Determine the (x, y) coordinate at the center of the cell enclosing the given text.  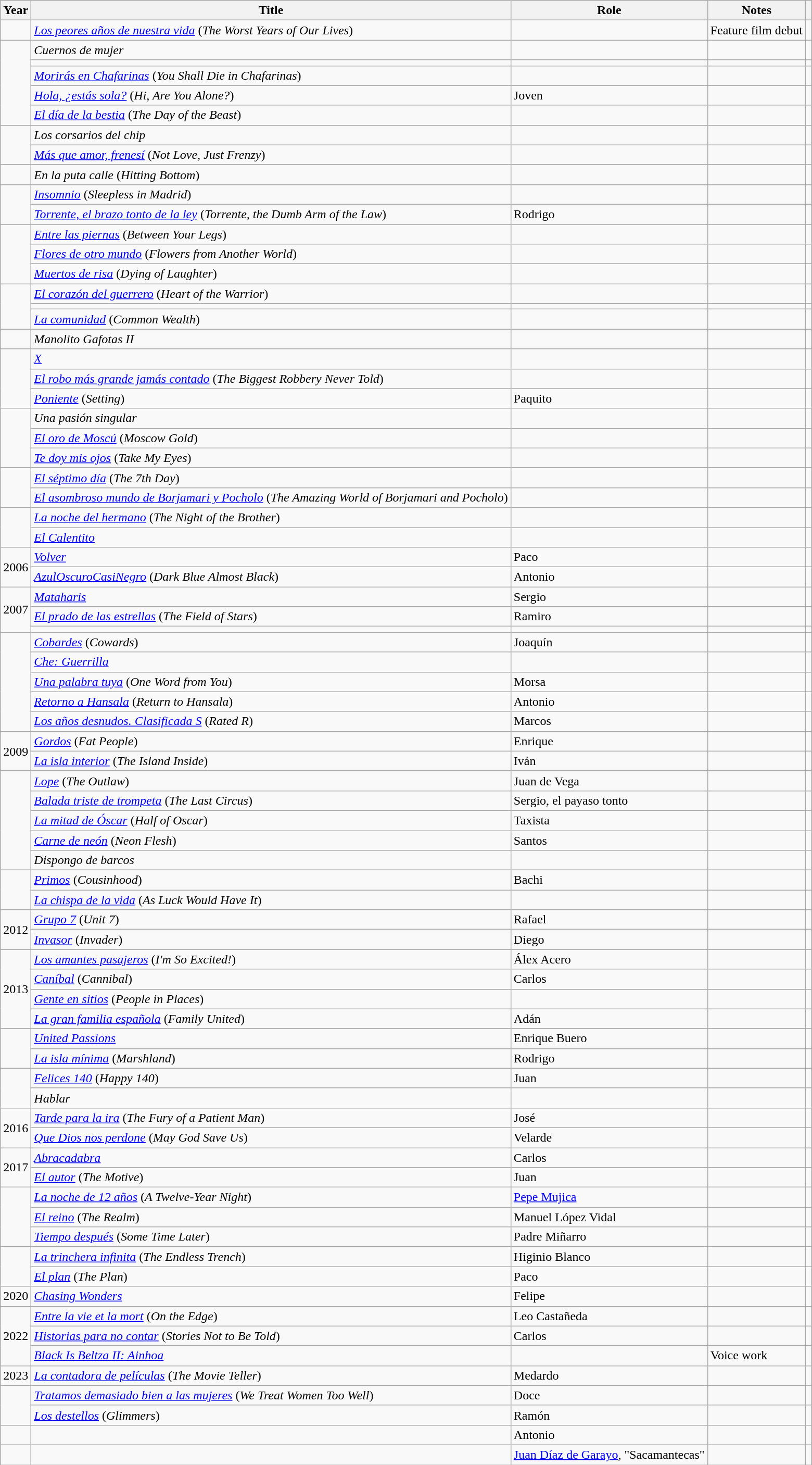
El séptimo día (The 7th Day) (271, 478)
Sergio, el payaso tonto (609, 800)
Torrente, el brazo tonto de la ley (Torrente, the Dumb Arm of the Law) (271, 214)
La isla interior (The Island Inside) (271, 761)
Entre las piernas (Between Your Legs) (271, 234)
Hola, ¿estás sola? (Hi, Are You Alone?) (271, 95)
Notes (756, 10)
El Calentito (271, 537)
United Passions (271, 1038)
Historias para no contar (Stories Not to Be Told) (271, 1336)
Los destellos (Glimmers) (271, 1415)
Padre Miñarro (609, 1237)
La gran familia española (Family United) (271, 1019)
Medardo (609, 1375)
Una pasión singular (271, 418)
La mitad de Óscar (Half of Oscar) (271, 820)
Te doy mis ojos (Take My Eyes) (271, 458)
La trinchera infinita (The Endless Trench) (271, 1257)
2013 (16, 989)
Cuernos de mujer (271, 50)
2012 (16, 930)
Carne de neón (Neon Flesh) (271, 840)
Role (609, 10)
Ramiro (609, 617)
Felipe (609, 1296)
Los amantes pasajeros (I'm So Excited!) (271, 959)
Voice work (756, 1356)
Tiempo después (Some Time Later) (271, 1237)
Entre la vie et la mort (On the Edge) (271, 1316)
El reino (The Realm) (271, 1217)
José (609, 1118)
Year (16, 10)
La chispa de la vida (As Luck Would Have It) (271, 900)
Los corsarios del chip (271, 135)
Lope (The Outlaw) (271, 781)
Title (271, 10)
Que Dios nos perdone (May God Save Us) (271, 1137)
Juan de Vega (609, 781)
Abracadabra (271, 1158)
Felices 140 (Happy 140) (271, 1078)
El día de la bestia (The Day of the Beast) (271, 115)
Iván (609, 761)
Joven (609, 95)
La noche del hermano (The Night of the Brother) (271, 517)
Diego (609, 940)
Bachi (609, 880)
Santos (609, 840)
Más que amor, frenesí (Not Love, Just Frenzy) (271, 155)
Gente en sitios (People in Places) (271, 999)
Ramón (609, 1415)
Muertos de risa (Dying of Laughter) (271, 274)
2016 (16, 1128)
Balada triste de trompeta (The Last Circus) (271, 800)
Manolito Gafotas II (271, 339)
La noche de 12 años (A Twelve-Year Night) (271, 1197)
Velarde (609, 1137)
Tarde para la ira (The Fury of a Patient Man) (271, 1118)
Sergio (609, 597)
Caníbal (Cannibal) (271, 979)
2006 (16, 567)
La isla mínima (Marshland) (271, 1058)
2023 (16, 1375)
2020 (16, 1296)
El asombroso mundo de Borjamari y Pocholo (The Amazing World of Borjamari and Pocholo) (271, 497)
Los peores años de nuestra vida (The Worst Years of Our Lives) (271, 30)
Enrique (609, 741)
Hablar (271, 1098)
Black Is Beltza II: Ainhoa (271, 1356)
Morsa (609, 682)
2009 (16, 751)
Tratamos demasiado bien a las mujeres (We Treat Women Too Well) (271, 1395)
Manuel López Vidal (609, 1217)
Poniente (Setting) (271, 398)
Leo Castañeda (609, 1316)
Marcos (609, 721)
Joaquín (609, 642)
2007 (16, 609)
X (271, 359)
El plan (The Plan) (271, 1276)
Higinio Blanco (609, 1257)
Rafael (609, 920)
Invasor (Invader) (271, 940)
El oro de Moscú (Moscow Gold) (271, 438)
Insomnio (Sleepless in Madrid) (271, 194)
Adán (609, 1019)
La contadora de películas (The Movie Teller) (271, 1375)
Una palabra tuya (One Word from You) (271, 682)
Mataharis (271, 597)
Cobardes (Cowards) (271, 642)
Álex Acero (609, 959)
El robo más grande jamás contado (The Biggest Robbery Never Told) (271, 379)
Retorno a Hansala (Return to Hansala) (271, 702)
Dispongo de barcos (271, 860)
Gordos (Fat People) (271, 741)
La comunidad (Common Wealth) (271, 319)
Flores de otro mundo (Flowers from Another World) (271, 254)
Pepe Mujica (609, 1197)
Grupo 7 (Unit 7) (271, 920)
El prado de las estrellas (The Field of Stars) (271, 617)
Primos (Cousinhood) (271, 880)
En la puta calle (Hitting Bottom) (271, 174)
Paquito (609, 398)
El corazón del guerrero (Heart of the Warrior) (271, 294)
Volver (271, 557)
Juan Díaz de Garayo, "Sacamantecas" (609, 1455)
Chasing Wonders (271, 1296)
Taxista (609, 820)
El autor (The Motive) (271, 1178)
Los años desnudos. Clasificada S (Rated R) (271, 721)
Enrique Buero (609, 1038)
AzulOscuroCasiNegro (Dark Blue Almost Black) (271, 577)
Feature film debut (756, 30)
Che: Guerrilla (271, 662)
2022 (16, 1336)
2017 (16, 1168)
Doce (609, 1395)
Morirás en Chafarinas (You Shall Die in Chafarinas) (271, 76)
